Extract the (x, y) coordinate from the center of the cell holding the provided text.  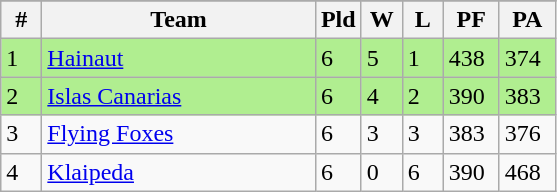
Hainaut (179, 58)
0 (382, 172)
# (22, 20)
PA (527, 20)
438 (471, 58)
Team (179, 20)
5 (382, 58)
Pld (338, 20)
376 (527, 134)
W (382, 20)
Klaipeda (179, 172)
468 (527, 172)
L (422, 20)
Flying Foxes (179, 134)
PF (471, 20)
374 (527, 58)
Islas Canarias (179, 96)
